Identify which cell holds the provided text, then report its [x, y] central coordinate. 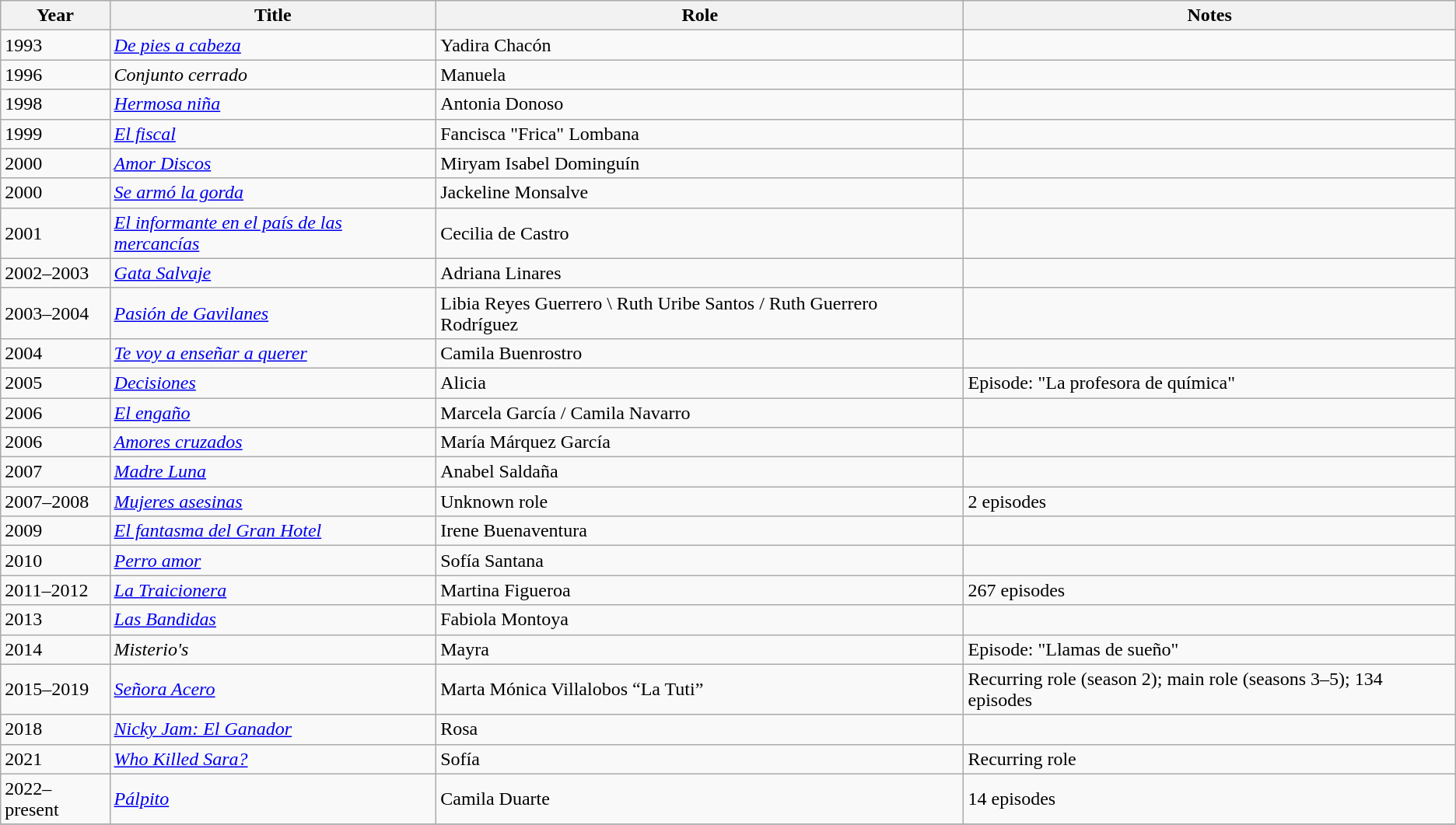
Cecilia de Castro [700, 233]
Sofía Santana [700, 561]
2007–2008 [55, 502]
Alicia [700, 383]
Se armó la gorda [273, 193]
2014 [55, 649]
Pasión de Gavilanes [273, 313]
2002–2003 [55, 273]
Misterio's [273, 649]
Episode: "La profesora de química" [1209, 383]
Martina Figueroa [700, 590]
Sofía [700, 759]
Marta Mónica Villalobos “La Tuti” [700, 689]
Title [273, 16]
2004 [55, 353]
María Márquez García [700, 442]
1996 [55, 75]
Jackeline Monsalve [700, 193]
2015–2019 [55, 689]
1993 [55, 45]
El engaño [273, 413]
El fiscal [273, 134]
Rosa [700, 729]
Role [700, 16]
Amor Discos [273, 163]
Antonia Donoso [700, 104]
2022–present [55, 799]
Decisiones [273, 383]
Episode: "Llamas de sueño" [1209, 649]
Mayra [700, 649]
2013 [55, 620]
Adriana Linares [700, 273]
Recurring role [1209, 759]
Conjunto cerrado [273, 75]
Pálpito [273, 799]
2007 [55, 472]
2009 [55, 531]
2 episodes [1209, 502]
Who Killed Sara? [273, 759]
Manuela [700, 75]
2011–2012 [55, 590]
De pies a cabeza [273, 45]
Amores cruzados [273, 442]
Notes [1209, 16]
Yadira Chacón [700, 45]
14 episodes [1209, 799]
El fantasma del Gran Hotel [273, 531]
Las Bandidas [273, 620]
1999 [55, 134]
2003–2004 [55, 313]
Perro amor [273, 561]
1998 [55, 104]
Madre Luna [273, 472]
Gata Salvaje [273, 273]
Recurring role (season 2); main role (seasons 3–5); 134 episodes [1209, 689]
2018 [55, 729]
Year [55, 16]
Mujeres asesinas [273, 502]
267 episodes [1209, 590]
Señora Acero [273, 689]
Fabiola Montoya [700, 620]
Te voy a enseñar a querer [273, 353]
Fancisca "Frica" Lombana [700, 134]
La Traicionera [273, 590]
Unknown role [700, 502]
2021 [55, 759]
2001 [55, 233]
2010 [55, 561]
Nicky Jam: El Ganador [273, 729]
Camila Duarte [700, 799]
Anabel Saldaña [700, 472]
Camila Buenrostro [700, 353]
Hermosa niña [273, 104]
Libia Reyes Guerrero \ Ruth Uribe Santos / Ruth Guerrero Rodríguez [700, 313]
Miryam Isabel Dominguín [700, 163]
Irene Buenaventura [700, 531]
2005 [55, 383]
Marcela García / Camila Navarro [700, 413]
El informante en el país de las mercancías [273, 233]
